From the cell containing the given text, extract its center point as [x, y] coordinate. 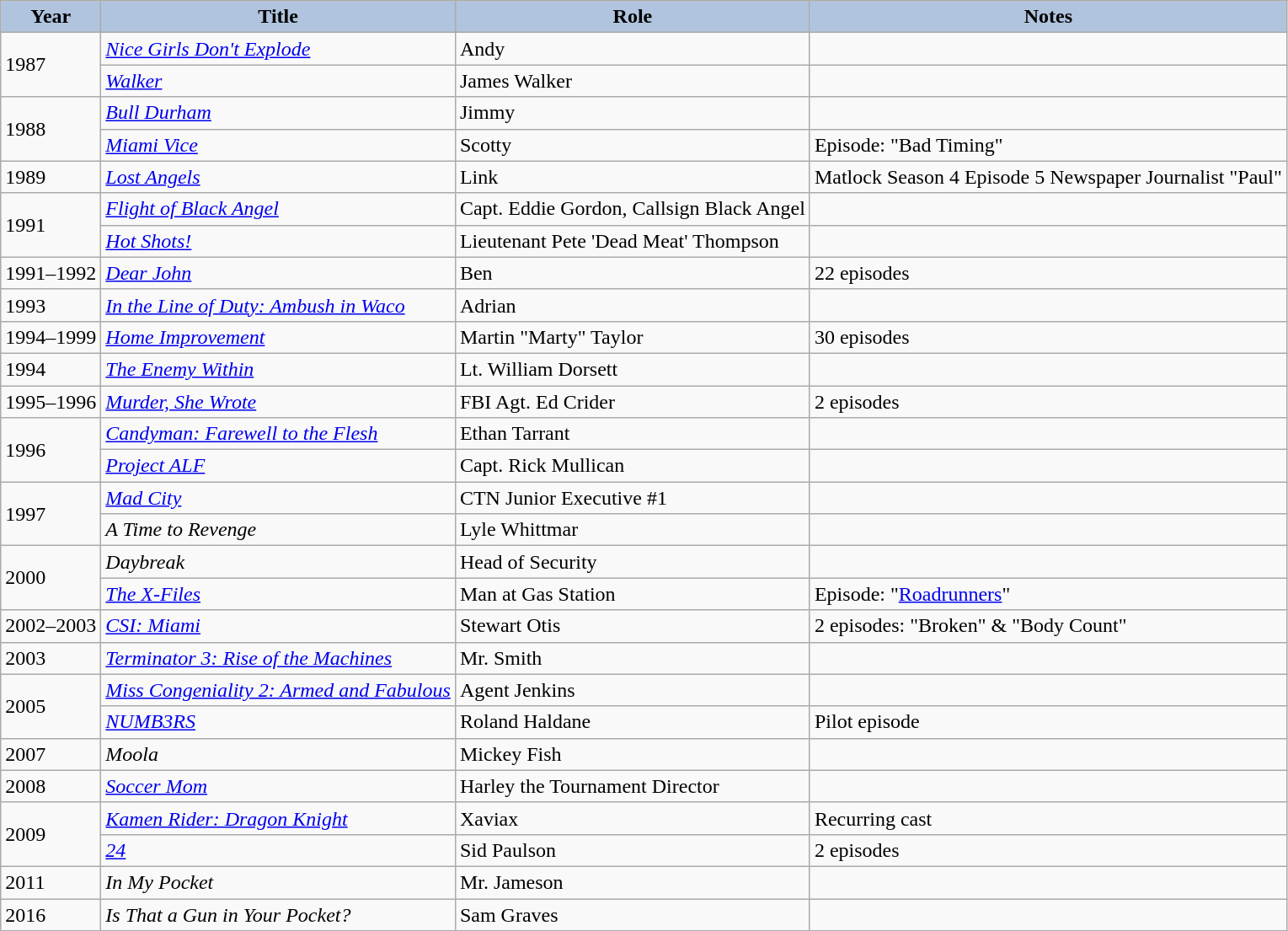
Jimmy [632, 113]
Lyle Whittmar [632, 530]
Hot Shots! [278, 241]
Is That a Gun in Your Pocket? [278, 914]
Bull Durham [278, 113]
CTN Junior Executive #1 [632, 498]
Nice Girls Don't Explode [278, 49]
Mickey Fish [632, 754]
CSI: Miami [278, 626]
Kamen Rider: Dragon Knight [278, 818]
1988 [51, 129]
Lost Angels [278, 177]
1994–1999 [51, 337]
1991 [51, 225]
2016 [51, 914]
Sid Paulson [632, 850]
Pilot episode [1048, 722]
In the Line of Duty: Ambush in Waco [278, 305]
Martin "Marty" Taylor [632, 337]
Murder, She Wrote [278, 402]
Walker [278, 81]
2008 [51, 786]
Recurring cast [1048, 818]
Dear John [278, 273]
Sam Graves [632, 914]
Home Improvement [278, 337]
The X-Files [278, 594]
Lt. William Dorsett [632, 369]
Harley the Tournament Director [632, 786]
Head of Security [632, 562]
Capt. Rick Mullican [632, 466]
James Walker [632, 81]
2009 [51, 834]
Agent Jenkins [632, 690]
Role [632, 17]
Title [278, 17]
Mr. Jameson [632, 882]
Xaviax [632, 818]
In My Pocket [278, 882]
Link [632, 177]
22 episodes [1048, 273]
Miami Vice [278, 145]
Mad City [278, 498]
1996 [51, 450]
1989 [51, 177]
Lieutenant Pete 'Dead Meat' Thompson [632, 241]
1997 [51, 514]
Soccer Mom [278, 786]
Ben [632, 273]
2005 [51, 706]
Flight of Black Angel [278, 209]
Episode: "Roadrunners" [1048, 594]
Episode: "Bad Timing" [1048, 145]
2007 [51, 754]
2000 [51, 578]
30 episodes [1048, 337]
Project ALF [278, 466]
Roland Haldane [632, 722]
2003 [51, 658]
Moola [278, 754]
2011 [51, 882]
Man at Gas Station [632, 594]
Andy [632, 49]
The Enemy Within [278, 369]
2002–2003 [51, 626]
Ethan Tarrant [632, 434]
Daybreak [278, 562]
Adrian [632, 305]
FBI Agt. Ed Crider [632, 402]
2 episodes: "Broken" & "Body Count" [1048, 626]
Mr. Smith [632, 658]
1991–1992 [51, 273]
Stewart Otis [632, 626]
NUMB3RS [278, 722]
A Time to Revenge [278, 530]
Miss Congeniality 2: Armed and Fabulous [278, 690]
Matlock Season 4 Episode 5 Newspaper Journalist "Paul" [1048, 177]
Terminator 3: Rise of the Machines [278, 658]
1993 [51, 305]
Candyman: Farewell to the Flesh [278, 434]
Notes [1048, 17]
1994 [51, 369]
24 [278, 850]
Scotty [632, 145]
1995–1996 [51, 402]
Year [51, 17]
Capt. Eddie Gordon, Callsign Black Angel [632, 209]
1987 [51, 65]
